Provide the (X, Y) coordinate of the cell's center where the given text is located.  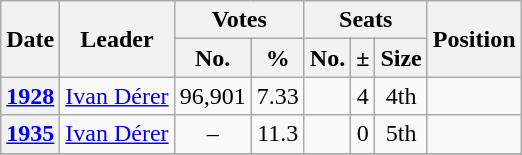
5th (401, 134)
1928 (30, 96)
Position (474, 39)
Votes (239, 20)
% (278, 58)
11.3 (278, 134)
Date (30, 39)
Seats (366, 20)
4th (401, 96)
0 (363, 134)
– (212, 134)
1935 (30, 134)
± (363, 58)
7.33 (278, 96)
Size (401, 58)
Leader (117, 39)
96,901 (212, 96)
4 (363, 96)
